From the cell containing the given text, extract its center point as (x, y) coordinate. 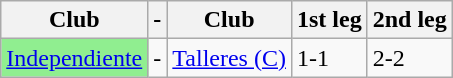
2nd leg (410, 20)
1st leg (329, 20)
2-2 (410, 58)
Talleres (C) (230, 58)
Independiente (74, 58)
1-1 (329, 58)
